Find where the given text appears and provide that cell's center as (x, y) coordinate. 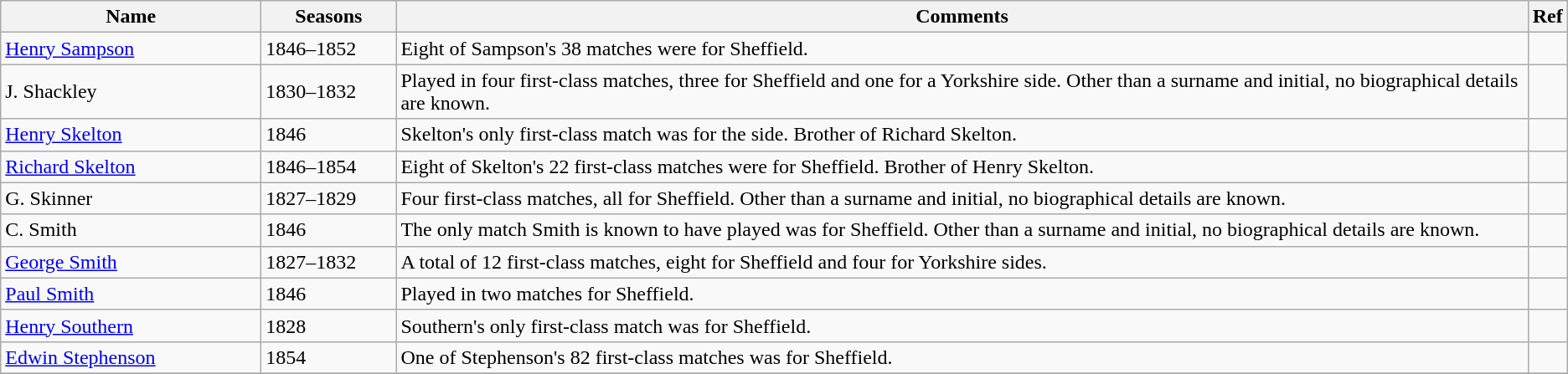
J. Shackley (131, 92)
1846–1852 (328, 49)
Ref (1548, 17)
Eight of Sampson's 38 matches were for Sheffield. (962, 49)
The only match Smith is known to have played was for Sheffield. Other than a surname and initial, no biographical details are known. (962, 230)
Henry Southern (131, 325)
Name (131, 17)
Edwin Stephenson (131, 357)
1830–1832 (328, 92)
Seasons (328, 17)
Played in two matches for Sheffield. (962, 294)
1846–1854 (328, 167)
1827–1832 (328, 262)
Four first-class matches, all for Sheffield. Other than a surname and initial, no biographical details are known. (962, 198)
Richard Skelton (131, 167)
G. Skinner (131, 198)
Skelton's only first-class match was for the side. Brother of Richard Skelton. (962, 135)
C. Smith (131, 230)
Paul Smith (131, 294)
1828 (328, 325)
One of Stephenson's 82 first-class matches was for Sheffield. (962, 357)
George Smith (131, 262)
Comments (962, 17)
Henry Skelton (131, 135)
Henry Sampson (131, 49)
A total of 12 first-class matches, eight for Sheffield and four for Yorkshire sides. (962, 262)
Southern's only first-class match was for Sheffield. (962, 325)
Eight of Skelton's 22 first-class matches were for Sheffield. Brother of Henry Skelton. (962, 167)
1854 (328, 357)
1827–1829 (328, 198)
